Detect which cell encompasses the target text, then output its (X, Y) center coordinate. 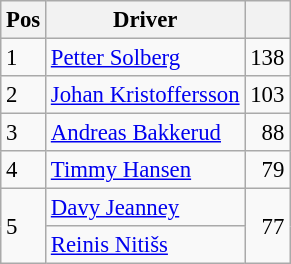
Andreas Bakkerud (146, 133)
79 (268, 170)
2 (24, 95)
Pos (24, 20)
3 (24, 133)
Petter Solberg (146, 58)
Reinis Nitišs (146, 245)
103 (268, 95)
77 (268, 226)
Driver (146, 20)
88 (268, 133)
5 (24, 226)
138 (268, 58)
4 (24, 170)
Davy Jeanney (146, 208)
Timmy Hansen (146, 170)
1 (24, 58)
Johan Kristoffersson (146, 95)
